Return [x, y] of the center of cell containing provided text 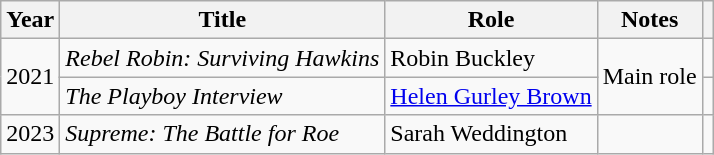
2023 [30, 134]
Main role [650, 77]
Role [491, 20]
Rebel Robin: Surviving Hawkins [222, 58]
2021 [30, 77]
The Playboy Interview [222, 96]
Sarah Weddington [491, 134]
Notes [650, 20]
Helen Gurley Brown [491, 96]
Robin Buckley [491, 58]
Title [222, 20]
Year [30, 20]
Supreme: The Battle for Roe [222, 134]
